Identify which cell holds the provided text, then report its [x, y] central coordinate. 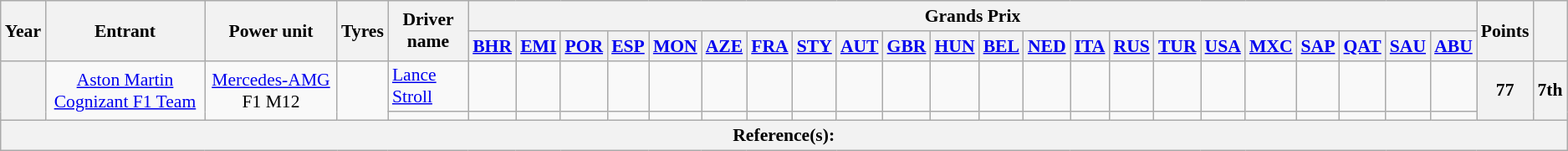
MXC [1271, 46]
SAP [1318, 46]
ITA [1090, 46]
Lance Stroll [428, 86]
BEL [1002, 46]
Reference(s): [784, 136]
Tyres [363, 30]
FRA [769, 46]
USA [1223, 46]
AZE [724, 46]
AUT [860, 46]
QAT [1361, 46]
HUN [954, 46]
7th [1550, 91]
SAU [1408, 46]
ESP [628, 46]
GBR [907, 46]
TUR [1177, 46]
POR [584, 46]
Entrant [125, 30]
NED [1047, 46]
EMI [539, 46]
MON [676, 46]
Grands Prix [973, 16]
STY [815, 46]
Year [23, 30]
Points [1505, 30]
BHR [492, 46]
Mercedes-AMG F1 M12 [271, 91]
Aston Martin Cognizant F1 Team [125, 91]
RUS [1132, 46]
Power unit [271, 30]
Driver name [428, 30]
77 [1505, 91]
ABU [1453, 46]
